Find where the given text appears and provide that cell's center as (x, y) coordinate. 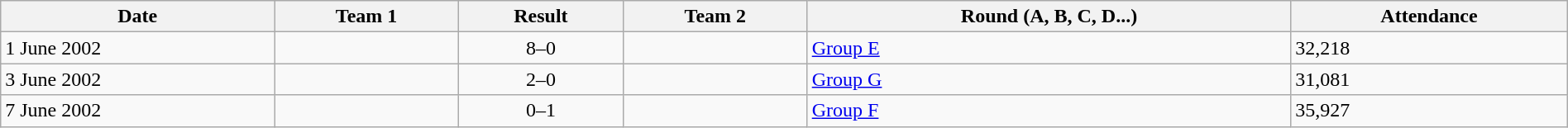
Group G (1049, 79)
0–1 (541, 111)
Team 2 (715, 17)
Result (541, 17)
32,218 (1429, 48)
8–0 (541, 48)
35,927 (1429, 111)
7 June 2002 (137, 111)
Round (A, B, C, D...) (1049, 17)
Team 1 (367, 17)
3 June 2002 (137, 79)
Group F (1049, 111)
1 June 2002 (137, 48)
31,081 (1429, 79)
Attendance (1429, 17)
Group E (1049, 48)
Date (137, 17)
2–0 (541, 79)
